Capture the cell that displays the provided text and extract its [X, Y] central coordinate. 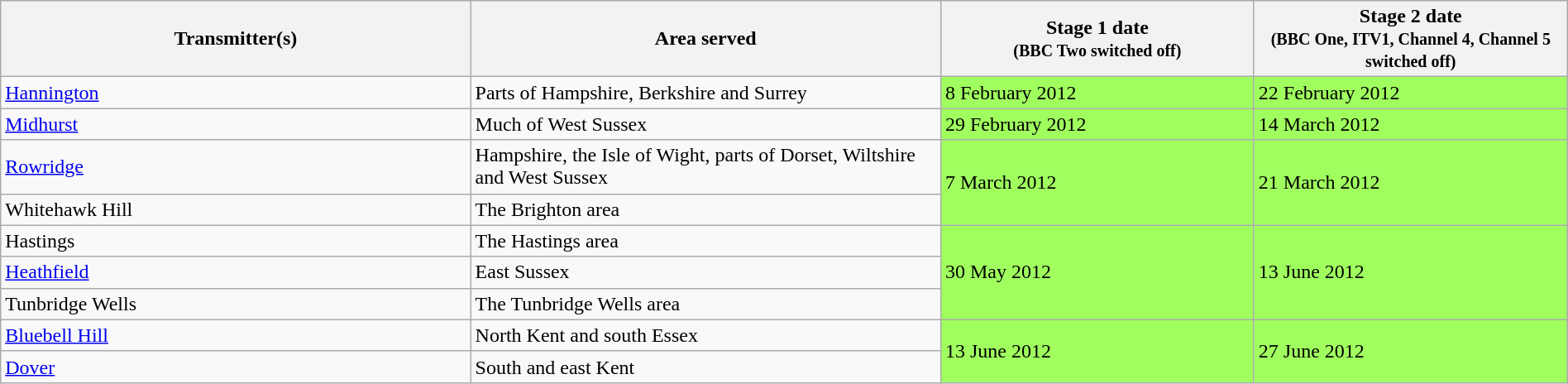
Hannington [236, 93]
Midhurst [236, 124]
7 March 2012 [1097, 182]
Hastings [236, 241]
Dover [236, 367]
The Brighton area [705, 209]
The Hastings area [705, 241]
South and east Kent [705, 367]
Bluebell Hill [236, 335]
Whitehawk Hill [236, 209]
Stage 1 date (BBC Two switched off) [1097, 39]
29 February 2012 [1097, 124]
Transmitter(s) [236, 39]
Hampshire, the Isle of Wight, parts of Dorset, Wiltshire and West Sussex [705, 167]
21 March 2012 [1411, 182]
Area served [705, 39]
The Tunbridge Wells area [705, 304]
Heathfield [236, 272]
East Sussex [705, 272]
30 May 2012 [1097, 272]
14 March 2012 [1411, 124]
North Kent and south Essex [705, 335]
Parts of Hampshire, Berkshire and Surrey [705, 93]
Much of West Sussex [705, 124]
Tunbridge Wells [236, 304]
8 February 2012 [1097, 93]
22 February 2012 [1411, 93]
Stage 2 date (BBC One, ITV1, Channel 4, Channel 5 switched off) [1411, 39]
27 June 2012 [1411, 351]
Rowridge [236, 167]
